Return [x, y] of the center of cell containing provided text 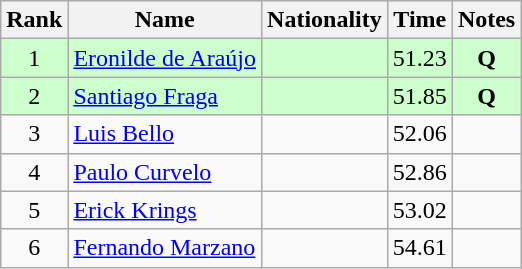
Notes [486, 20]
Time [420, 20]
52.06 [420, 134]
51.23 [420, 58]
Fernando Marzano [165, 248]
Name [165, 20]
2 [34, 96]
Luis Bello [165, 134]
3 [34, 134]
6 [34, 248]
5 [34, 210]
51.85 [420, 96]
53.02 [420, 210]
Erick Krings [165, 210]
54.61 [420, 248]
52.86 [420, 172]
Eronilde de Araújo [165, 58]
Nationality [325, 20]
Rank [34, 20]
Paulo Curvelo [165, 172]
Santiago Fraga [165, 96]
4 [34, 172]
1 [34, 58]
